Locate the cell with the specified text and output its (x, y) center coordinate. 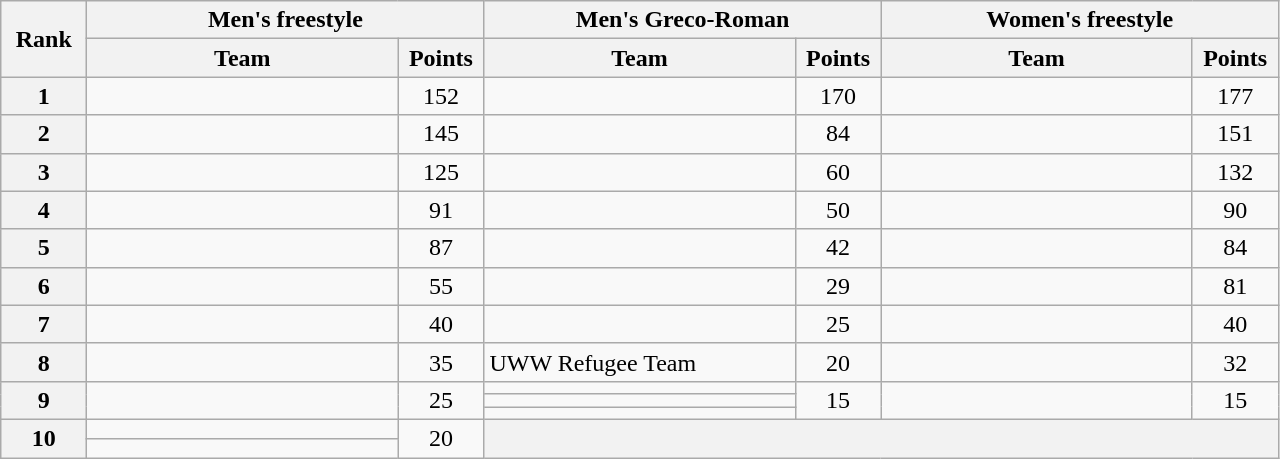
Men's Greco-Roman (682, 20)
4 (44, 210)
60 (838, 172)
35 (441, 362)
7 (44, 324)
55 (441, 286)
Women's freestyle (1080, 20)
10 (44, 438)
132 (1235, 172)
8 (44, 362)
170 (838, 96)
9 (44, 400)
32 (1235, 362)
177 (1235, 96)
90 (1235, 210)
145 (441, 134)
6 (44, 286)
1 (44, 96)
Rank (44, 39)
152 (441, 96)
29 (838, 286)
91 (441, 210)
5 (44, 248)
50 (838, 210)
42 (838, 248)
3 (44, 172)
125 (441, 172)
81 (1235, 286)
Men's freestyle (286, 20)
87 (441, 248)
2 (44, 134)
151 (1235, 134)
UWW Refugee Team (640, 362)
